Locate the cell with the specified text and output its (x, y) center coordinate. 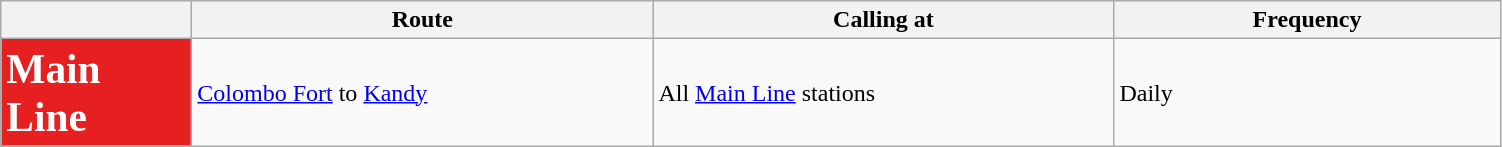
Daily (1307, 92)
Route (422, 20)
Frequency (1307, 20)
All Main Line stations (884, 92)
Calling at (884, 20)
Colombo Fort to Kandy (422, 92)
Main Line (96, 92)
